Extract the [X, Y] coordinate from the center of the cell holding the provided text.  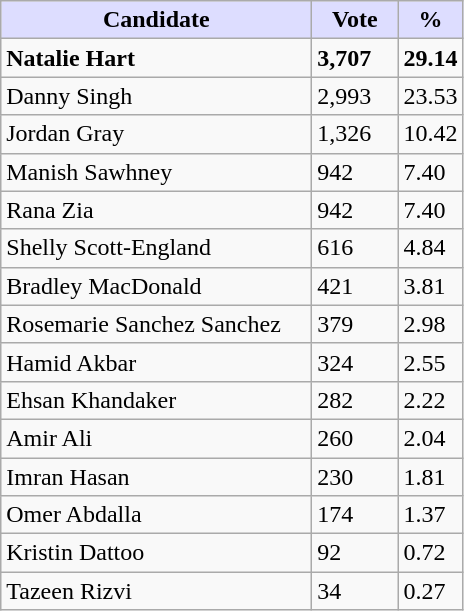
230 [355, 477]
2.22 [430, 400]
4.84 [430, 248]
2.04 [430, 438]
Kristin Dattoo [156, 553]
Manish Sawhney [156, 172]
421 [355, 286]
379 [355, 324]
1.37 [430, 515]
29.14 [430, 58]
Bradley MacDonald [156, 286]
Rosemarie Sanchez Sanchez [156, 324]
% [430, 20]
Candidate [156, 20]
Amir Ali [156, 438]
Jordan Gray [156, 134]
3.81 [430, 286]
Ehsan Khandaker [156, 400]
92 [355, 553]
3,707 [355, 58]
Rana Zia [156, 210]
34 [355, 591]
2,993 [355, 96]
1.81 [430, 477]
260 [355, 438]
Vote [355, 20]
Hamid Akbar [156, 362]
Danny Singh [156, 96]
Shelly Scott-England [156, 248]
Omer Abdalla [156, 515]
616 [355, 248]
23.53 [430, 96]
10.42 [430, 134]
2.55 [430, 362]
Tazeen Rizvi [156, 591]
1,326 [355, 134]
2.98 [430, 324]
174 [355, 515]
324 [355, 362]
Imran Hasan [156, 477]
0.27 [430, 591]
Natalie Hart [156, 58]
282 [355, 400]
0.72 [430, 553]
